From the cell containing the given text, extract its center point as (x, y) coordinate. 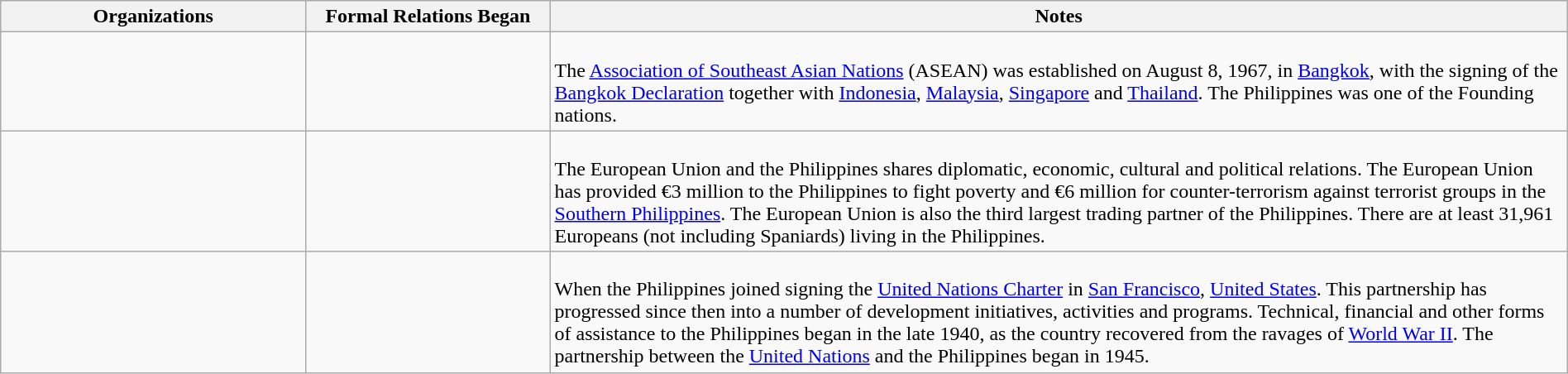
Formal Relations Began (428, 17)
Notes (1059, 17)
Organizations (154, 17)
